Locate the cell with the specified text and output its (x, y) center coordinate. 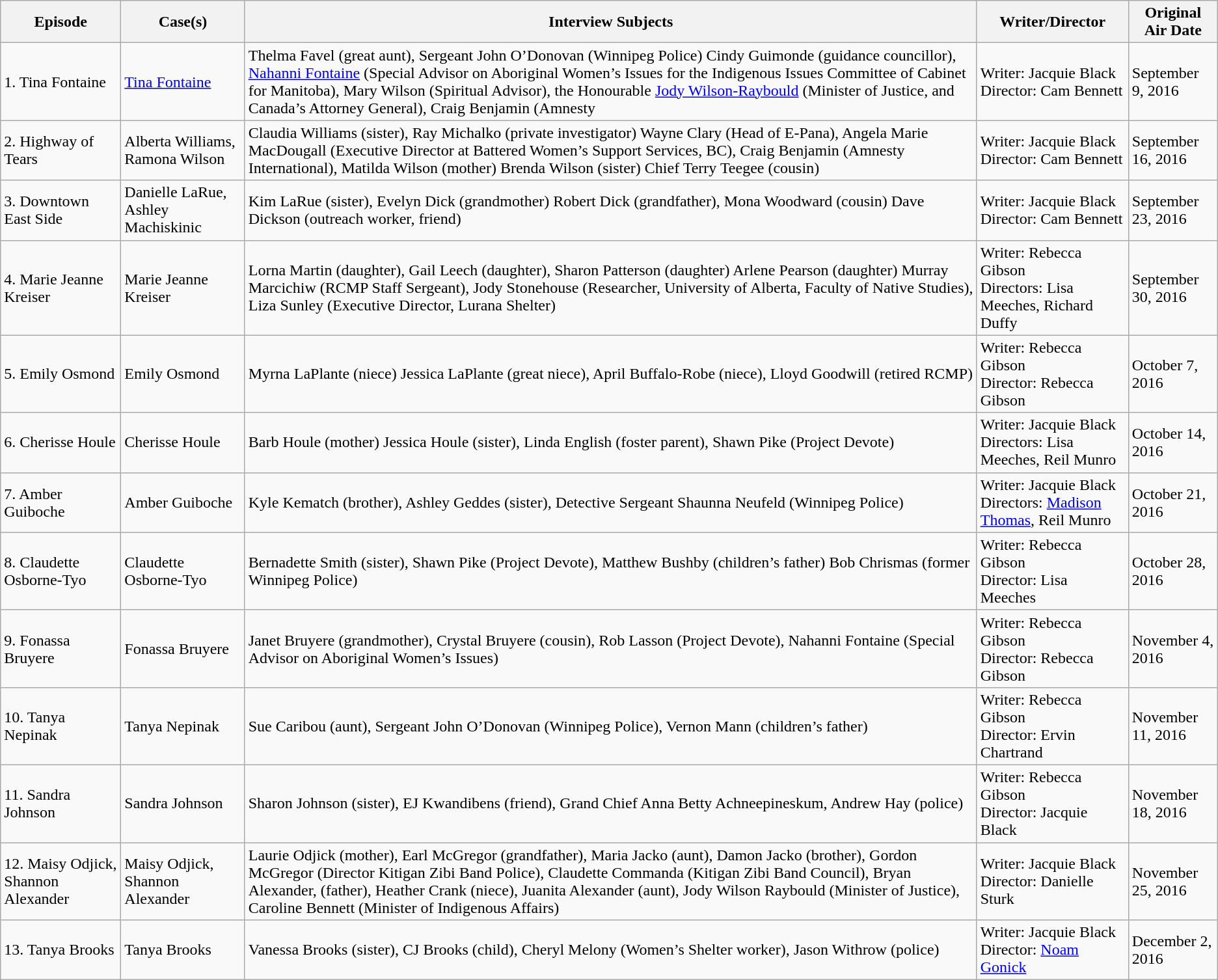
Writer: Rebecca GibsonDirector: Jacquie Black (1053, 803)
Sandra Johnson (183, 803)
Vanessa Brooks (sister), CJ Brooks (child), Cheryl Melony (Women’s Shelter worker), Jason Withrow (police) (610, 950)
November 25, 2016 (1172, 881)
Alberta Williams, Ramona Wilson (183, 150)
October 28, 2016 (1172, 571)
Maisy Odjick, Shannon Alexander (183, 881)
September 16, 2016 (1172, 150)
Writer: Jacquie BlackDirector: Noam Gonick (1053, 950)
Barb Houle (mother) Jessica Houle (sister), Linda English (foster parent), Shawn Pike (Project Devote) (610, 442)
13. Tanya Brooks (61, 950)
Tina Fontaine (183, 82)
Writer: Rebecca GibsonDirector: Lisa Meeches (1053, 571)
October 14, 2016 (1172, 442)
Kim LaRue (sister), Evelyn Dick (grandmother) Robert Dick (grandfather), Mona Woodward (cousin) Dave Dickson (outreach worker, friend) (610, 210)
10. Tanya Nepinak (61, 726)
November 11, 2016 (1172, 726)
Writer: Rebecca GibsonDirector: Ervin Chartrand (1053, 726)
Fonassa Bruyere (183, 648)
Sharon Johnson (sister), EJ Kwandibens (friend), Grand Chief Anna Betty Achneepineskum, Andrew Hay (police) (610, 803)
Emily Osmond (183, 374)
Claudette Osborne-Tyo (183, 571)
3. Downtown East Side (61, 210)
1. Tina Fontaine (61, 82)
Episode (61, 22)
Writer: Jacquie BlackDirector: Danielle Sturk (1053, 881)
October 7, 2016 (1172, 374)
Writer/Director (1053, 22)
September 9, 2016 (1172, 82)
12. Maisy Odjick, Shannon Alexander (61, 881)
Writer: Rebecca GibsonDirectors: Lisa Meeches, Richard Duffy (1053, 288)
September 23, 2016 (1172, 210)
Writer: Jacquie BlackDirectors: Madison Thomas, Reil Munro (1053, 502)
Kyle Kematch (brother), Ashley Geddes (sister), Detective Sergeant Shaunna Neufeld (Winnipeg Police) (610, 502)
Writer: Jacquie BlackDirectors: Lisa Meeches, Reil Munro (1053, 442)
6. Cherisse Houle (61, 442)
November 18, 2016 (1172, 803)
November 4, 2016 (1172, 648)
September 30, 2016 (1172, 288)
Amber Guiboche (183, 502)
8. Claudette Osborne-Tyo (61, 571)
Tanya Nepinak (183, 726)
Original Air Date (1172, 22)
Case(s) (183, 22)
Interview Subjects (610, 22)
Sue Caribou (aunt), Sergeant John O’Donovan (Winnipeg Police), Vernon Mann (children’s father) (610, 726)
Myrna LaPlante (niece) Jessica LaPlante (great niece), April Buffalo-Robe (niece), Lloyd Goodwill (retired RCMP) (610, 374)
Danielle LaRue, Ashley Machiskinic (183, 210)
Bernadette Smith (sister), Shawn Pike (Project Devote), Matthew Bushby (children’s father) Bob Chrismas (former Winnipeg Police) (610, 571)
Tanya Brooks (183, 950)
Marie Jeanne Kreiser (183, 288)
4. Marie Jeanne Kreiser (61, 288)
December 2, 2016 (1172, 950)
Cherisse Houle (183, 442)
7. Amber Guiboche (61, 502)
11. Sandra Johnson (61, 803)
Janet Bruyere (grandmother), Crystal Bruyere (cousin), Rob Lasson (Project Devote), Nahanni Fontaine (Special Advisor on Aboriginal Women’s Issues) (610, 648)
2. Highway of Tears (61, 150)
October 21, 2016 (1172, 502)
5. Emily Osmond (61, 374)
9. Fonassa Bruyere (61, 648)
